Return [x, y] of the center of cell containing provided text 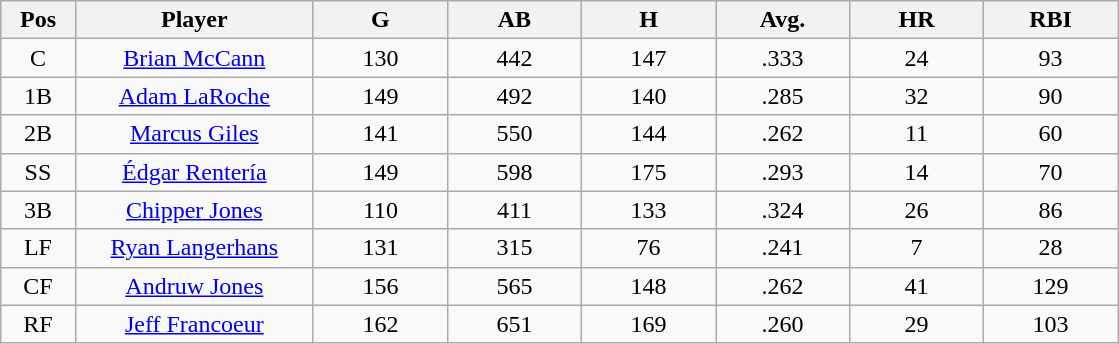
3B [38, 210]
565 [514, 286]
Pos [38, 20]
Marcus Giles [194, 134]
32 [917, 96]
90 [1051, 96]
110 [380, 210]
RF [38, 324]
SS [38, 172]
.241 [783, 248]
RBI [1051, 20]
CF [38, 286]
86 [1051, 210]
598 [514, 172]
492 [514, 96]
28 [1051, 248]
HR [917, 20]
7 [917, 248]
1B [38, 96]
Ryan Langerhans [194, 248]
103 [1051, 324]
130 [380, 58]
93 [1051, 58]
24 [917, 58]
60 [1051, 134]
Brian McCann [194, 58]
.285 [783, 96]
Chipper Jones [194, 210]
LF [38, 248]
141 [380, 134]
162 [380, 324]
26 [917, 210]
Player [194, 20]
148 [648, 286]
156 [380, 286]
144 [648, 134]
Jeff Francoeur [194, 324]
AB [514, 20]
175 [648, 172]
Édgar Rentería [194, 172]
2B [38, 134]
315 [514, 248]
C [38, 58]
550 [514, 134]
Andruw Jones [194, 286]
.324 [783, 210]
651 [514, 324]
147 [648, 58]
442 [514, 58]
140 [648, 96]
129 [1051, 286]
.293 [783, 172]
29 [917, 324]
133 [648, 210]
76 [648, 248]
Adam LaRoche [194, 96]
G [380, 20]
41 [917, 286]
411 [514, 210]
Avg. [783, 20]
.333 [783, 58]
70 [1051, 172]
131 [380, 248]
11 [917, 134]
H [648, 20]
14 [917, 172]
169 [648, 324]
.260 [783, 324]
